Pinpoint the cell where the given text exists, returning its [x, y] midpoint coordinate. 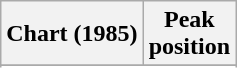
Peakposition [189, 34]
Chart (1985) [72, 34]
